Output the (x, y) coordinate of the center of the cell containing the given text.  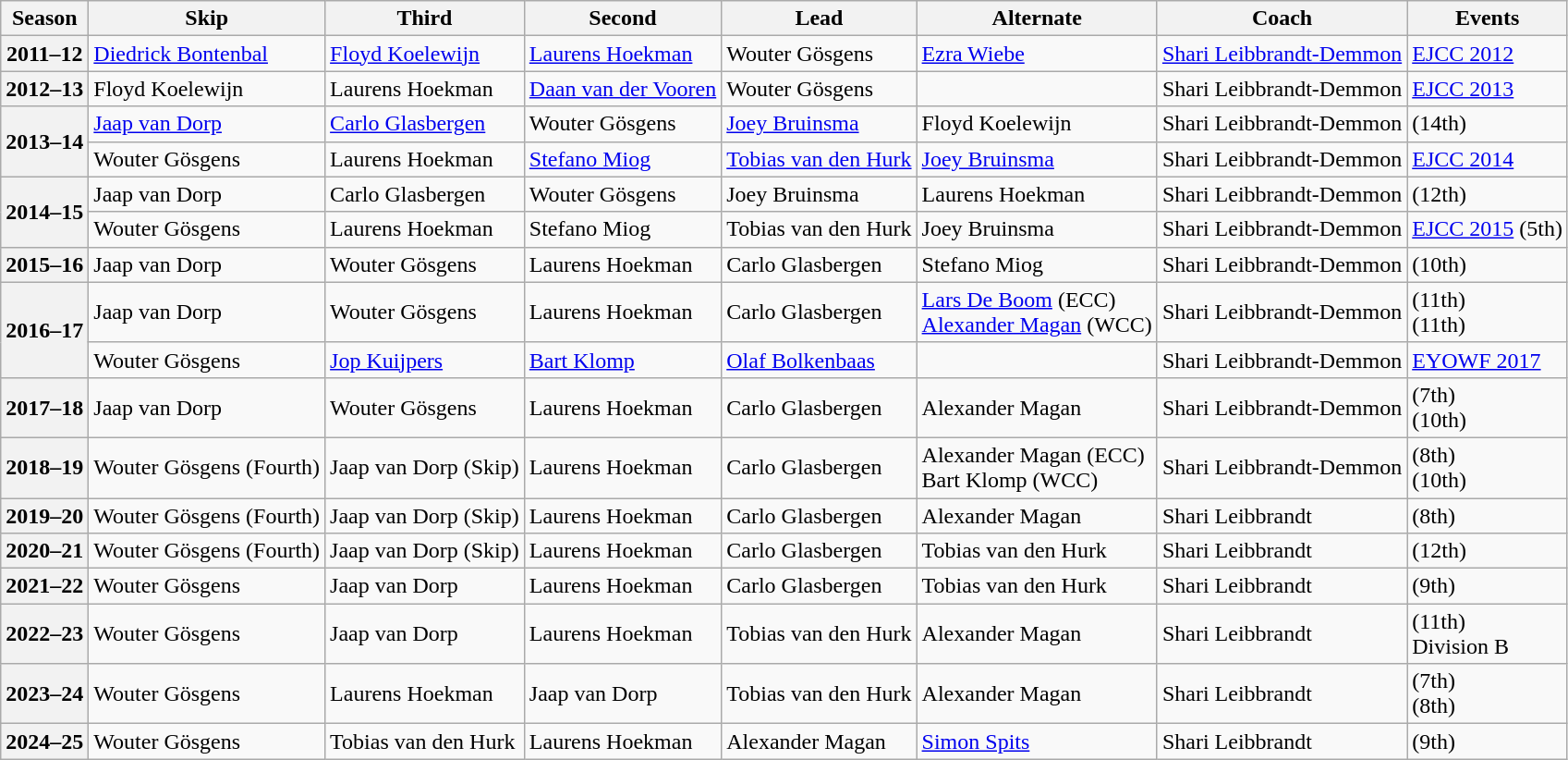
EJCC 2015 (5th) (1488, 229)
2019–20 (44, 515)
2016–17 (44, 329)
(8th) (10th) (1488, 468)
(7th) (8th) (1488, 693)
EJCC 2012 (1488, 54)
2018–19 (44, 468)
(8th) (1488, 515)
2011–12 (44, 54)
(7th) (10th) (1488, 407)
2015–16 (44, 264)
EJCC 2013 (1488, 89)
Bart Klomp (623, 360)
(10th) (1488, 264)
Diedrick Bontenbal (207, 54)
Jop Kuijpers (425, 360)
2022–23 (44, 634)
Season (44, 18)
2020–21 (44, 551)
Alexander Magan (ECC)Bart Klomp (WCC) (1037, 468)
2012–13 (44, 89)
2024–25 (44, 742)
Olaf Bolkenbaas (819, 360)
EYOWF 2017 (1488, 360)
Coach (1282, 18)
2017–18 (44, 407)
(11th) Division B (1488, 634)
Daan van der Vooren (623, 89)
EJCC 2014 (1488, 159)
Second (623, 18)
Third (425, 18)
Lead (819, 18)
Alternate (1037, 18)
Lars De Boom (ECC)Alexander Magan (WCC) (1037, 313)
Simon Spits (1037, 742)
2014–15 (44, 212)
Skip (207, 18)
2021–22 (44, 586)
Ezra Wiebe (1037, 54)
2023–24 (44, 693)
Events (1488, 18)
(14th) (1488, 124)
2013–14 (44, 141)
(11th) (11th) (1488, 313)
